Find where the given text appears and provide that cell's center as (X, Y) coordinate. 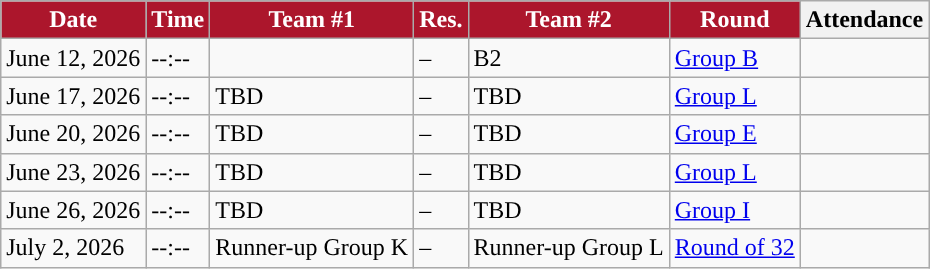
July 2, 2026 (74, 248)
Runner-up Group K (312, 248)
June 17, 2026 (74, 96)
Group I (734, 210)
Res. (441, 20)
June 26, 2026 (74, 210)
Round of 32 (734, 248)
Team #2 (568, 20)
B2 (568, 58)
June 20, 2026 (74, 134)
Team #1 (312, 20)
Time (178, 20)
Round (734, 20)
June 23, 2026 (74, 172)
Group B (734, 58)
Runner-up Group L (568, 248)
Date (74, 20)
Group E (734, 134)
Attendance (864, 20)
June 12, 2026 (74, 58)
